Identify which cell holds the provided text, then report its [X, Y] central coordinate. 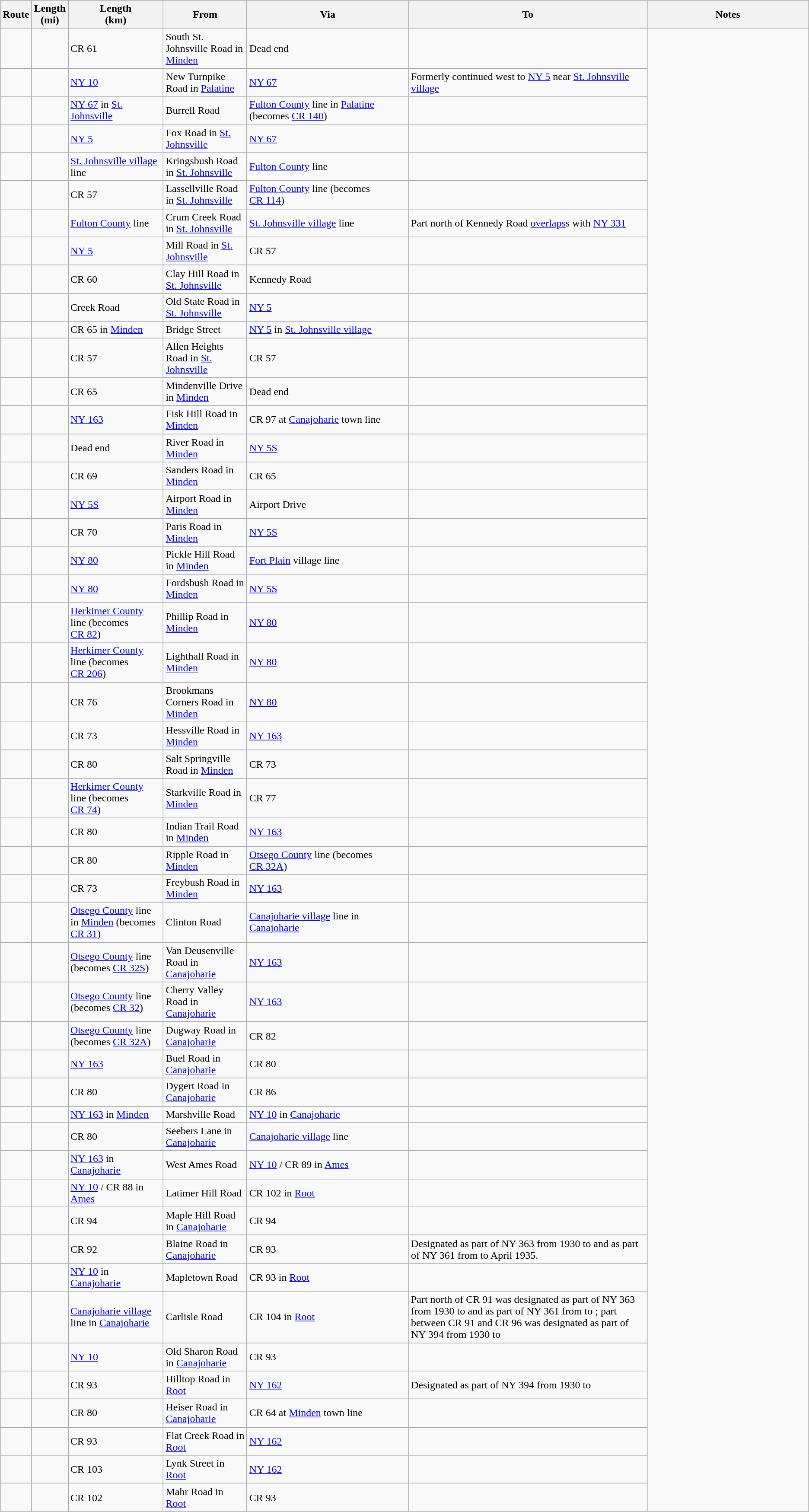
Route [16, 15]
CR 61 [116, 48]
West Ames Road [205, 1164]
Flat Creek Road in Root [205, 1441]
NY 5 in St. Johnsville village [328, 329]
Starkville Road in Minden [205, 798]
Hessville Road in Minden [205, 736]
CR 69 [116, 476]
Otsego County line (becomes CR 32) [116, 1002]
CR 102 in Root [328, 1193]
Fisk Hill Road in Minden [205, 420]
CR 104 in Root [328, 1317]
CR 86 [328, 1092]
Via [328, 15]
Maple Hill Road in Canajoharie [205, 1221]
Old Sharon Road in Canajoharie [205, 1356]
CR 102 [116, 1497]
Burrell Road [205, 111]
Part north of Kennedy Road overlapss with NY 331 [528, 223]
NY 163 in Canajoharie [116, 1164]
Fordsbush Road in Minden [205, 589]
CR 70 [116, 533]
Crum Creek Road in St. Johnsville [205, 223]
Mill Road in St. Johnsville [205, 251]
Pickle Hill Road in Minden [205, 560]
Cherry Valley Road in Canajoharie [205, 1002]
Designated as part of NY 394 from 1930 to [528, 1385]
Dugway Road in Canajoharie [205, 1036]
From [205, 15]
Otsego County line (becomes CR 32S) [116, 962]
South St. Johnsville Road in Minden [205, 48]
Airport Drive [328, 504]
Dygert Road in Canajoharie [205, 1092]
Airport Road in Minden [205, 504]
Fort Plain village line [328, 560]
CR 92 [116, 1249]
Brookmans Corners Road in Minden [205, 702]
CR 93 in Root [328, 1277]
CR 82 [328, 1036]
Fulton County line (becomes CR 114) [328, 195]
Seebers Lane in Canajoharie [205, 1137]
Paris Road in Minden [205, 533]
To [528, 15]
Canajoharie village line [328, 1137]
CR 103 [116, 1470]
Formerly continued west to NY 5 near St. Johnsville village [528, 82]
Hilltop Road in Root [205, 1385]
Lassellville Road in St. Johnsville [205, 195]
NY 163 in Minden [116, 1114]
CR 97 at Canajoharie town line [328, 420]
Phillip Road in Minden [205, 622]
Van Deusenville Road in Canajoharie [205, 962]
Bridge Street [205, 329]
CR 60 [116, 279]
Otsego County line in Minden (becomes CR 31) [116, 922]
Buel Road in Canajoharie [205, 1064]
Fulton County line in Palatine (becomes CR 140) [328, 111]
Mindenville Drive in Minden [205, 392]
Notes [728, 15]
Salt Springville Road in Minden [205, 764]
Mapletown Road [205, 1277]
CR 65 in Minden [116, 329]
Mahr Road in Root [205, 1497]
Herkimer County line (becomes CR 82) [116, 622]
Old State Road in St. Johnsville [205, 307]
Allen Heights Road in St. Johnsville [205, 358]
Fox Road in St. Johnsville [205, 138]
Ripple Road in Minden [205, 860]
NY 10 / CR 89 in Ames [328, 1164]
Creek Road [116, 307]
Lighthall Road in Minden [205, 662]
Marshville Road [205, 1114]
Length(km) [116, 15]
River Road in Minden [205, 448]
Heiser Road in Canajoharie [205, 1413]
Freybush Road in Minden [205, 889]
Clinton Road [205, 922]
Length(mi) [50, 15]
Carlisle Road [205, 1317]
Latimer Hill Road [205, 1193]
NY 10 / CR 88 in Ames [116, 1193]
Clay Hill Road in St. Johnsville [205, 279]
CR 76 [116, 702]
Sanders Road in Minden [205, 476]
Herkimer County line (becomes CR 74) [116, 798]
NY 67 in St. Johnsville [116, 111]
Kennedy Road [328, 279]
Herkimer County line (becomes CR 206) [116, 662]
CR 77 [328, 798]
Indian Trail Road in Minden [205, 832]
Blaine Road in Canajoharie [205, 1249]
Designated as part of NY 363 from 1930 to and as part of NY 361 from to April 1935. [528, 1249]
Lynk Street in Root [205, 1470]
Kringsbush Road in St. Johnsville [205, 167]
CR 64 at Minden town line [328, 1413]
New Turnpike Road in Palatine [205, 82]
